From the cell containing the given text, extract its center point as [x, y] coordinate. 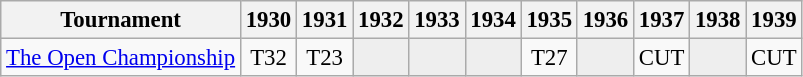
T27 [549, 58]
T23 [325, 58]
1935 [549, 20]
1932 [381, 20]
1933 [437, 20]
1937 [661, 20]
1939 [774, 20]
1930 [268, 20]
1938 [718, 20]
1931 [325, 20]
The Open Championship [121, 58]
1936 [605, 20]
1934 [493, 20]
Tournament [121, 20]
T32 [268, 58]
